Capture the cell that displays the provided text and extract its [x, y] central coordinate. 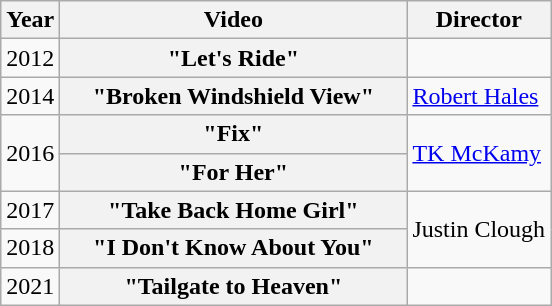
Justin Clough [479, 229]
"I Don't Know About You" [234, 248]
2017 [30, 210]
"Take Back Home Girl" [234, 210]
Robert Hales [479, 96]
"Let's Ride" [234, 58]
"Fix" [234, 134]
Director [479, 20]
2014 [30, 96]
2021 [30, 286]
Year [30, 20]
"Tailgate to Heaven" [234, 286]
2012 [30, 58]
2018 [30, 248]
TK McKamy [479, 153]
Video [234, 20]
2016 [30, 153]
"Broken Windshield View" [234, 96]
"For Her" [234, 172]
